Find where the given text appears and provide that cell's center as [X, Y] coordinate. 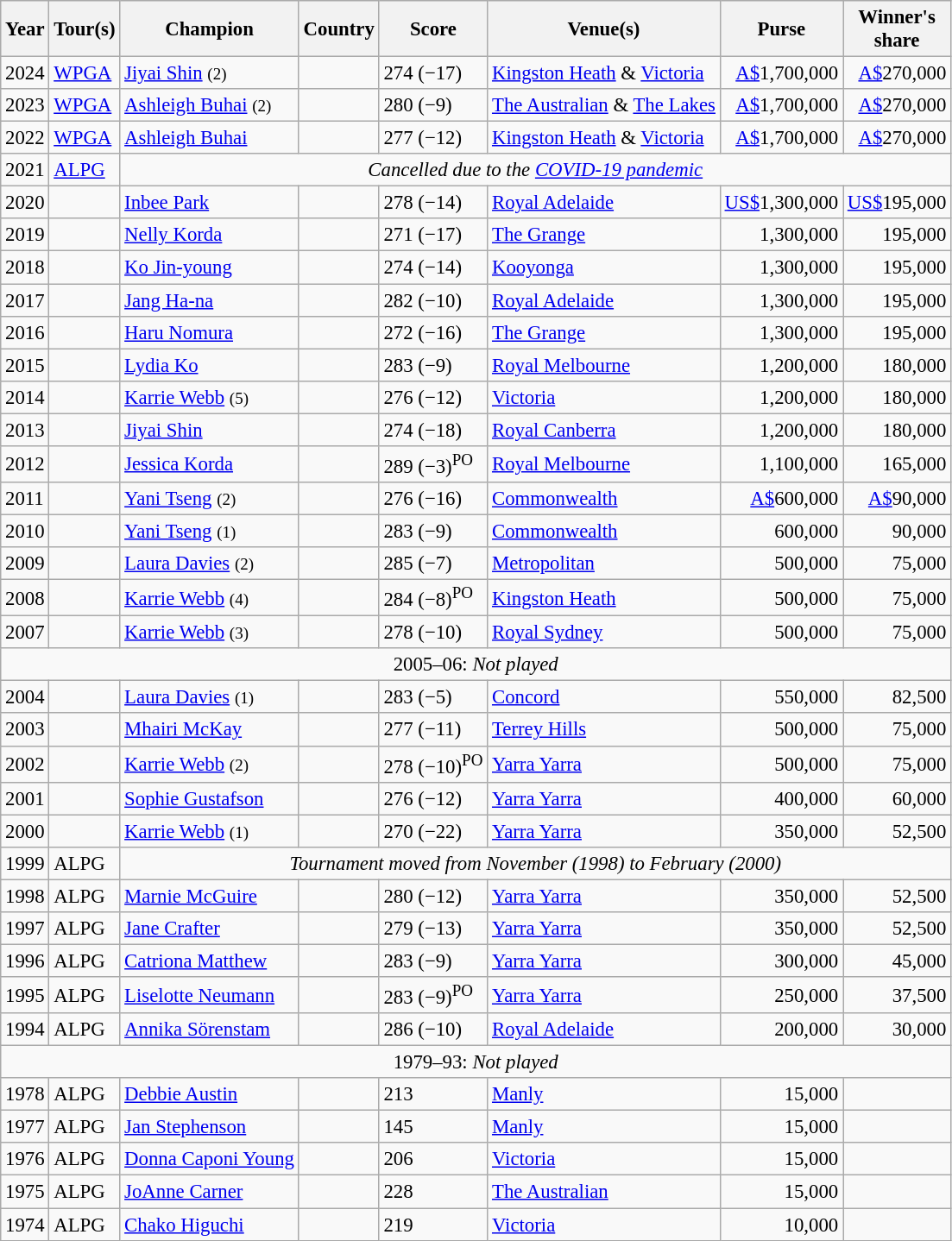
1977 [25, 1127]
2004 [25, 697]
1976 [25, 1159]
Inbee Park [209, 203]
2022 [25, 138]
270 (−22) [433, 831]
279 (−13) [433, 929]
Marnie McGuire [209, 896]
228 [433, 1192]
2013 [25, 430]
Karrie Webb (5) [209, 397]
US$195,000 [896, 203]
2014 [25, 397]
550,000 [781, 697]
90,000 [896, 531]
283 (−9)PO [433, 995]
Metropolitan [604, 564]
272 (−16) [433, 332]
280 (−9) [433, 105]
Jessica Korda [209, 464]
2023 [25, 105]
600,000 [781, 531]
213 [433, 1094]
274 (−18) [433, 430]
2016 [25, 332]
Liselotte Neumann [209, 995]
Yani Tseng (1) [209, 531]
Debbie Austin [209, 1094]
Score [433, 29]
Ashleigh Buhai (2) [209, 105]
US$1,300,000 [781, 203]
The Australian & The Lakes [604, 105]
Venue(s) [604, 29]
Champion [209, 29]
1996 [25, 961]
200,000 [781, 1030]
400,000 [781, 798]
Karrie Webb (2) [209, 764]
278 (−10)PO [433, 764]
30,000 [896, 1030]
1975 [25, 1192]
The Australian [604, 1192]
1999 [25, 864]
300,000 [781, 961]
2017 [25, 300]
Karrie Webb (1) [209, 831]
Royal Sydney [604, 633]
Royal Canberra [604, 430]
Purse [781, 29]
2020 [25, 203]
Sophie Gustafson [209, 798]
A$90,000 [896, 499]
45,000 [896, 961]
1995 [25, 995]
145 [433, 1127]
2021 [25, 170]
286 (−10) [433, 1030]
Terrey Hills [604, 730]
2010 [25, 531]
Country [338, 29]
284 (−8)PO [433, 598]
Lydia Ko [209, 365]
1998 [25, 896]
Cancelled due to the COVID-19 pandemic [535, 170]
276 (−16) [433, 499]
Year [25, 29]
206 [433, 1159]
2019 [25, 236]
1994 [25, 1030]
2024 [25, 73]
Chako Higuchi [209, 1225]
Laura Davies (2) [209, 564]
JoAnne Carner [209, 1192]
60,000 [896, 798]
Winner'sshare [896, 29]
Tour(s) [85, 29]
Donna Caponi Young [209, 1159]
10,000 [781, 1225]
Nelly Korda [209, 236]
278 (−14) [433, 203]
Karrie Webb (3) [209, 633]
Ko Jin-young [209, 268]
274 (−17) [433, 73]
Laura Davies (1) [209, 697]
Jiyai Shin (2) [209, 73]
82,500 [896, 697]
285 (−7) [433, 564]
Tournament moved from November (1998) to February (2000) [535, 864]
289 (−3)PO [433, 464]
2018 [25, 268]
Catriona Matthew [209, 961]
Haru Nomura [209, 332]
Jan Stephenson [209, 1127]
2007 [25, 633]
271 (−17) [433, 236]
165,000 [896, 464]
Kooyonga [604, 268]
Ashleigh Buhai [209, 138]
A$600,000 [781, 499]
Karrie Webb (4) [209, 598]
282 (−10) [433, 300]
Jang Ha-na [209, 300]
2000 [25, 831]
250,000 [781, 995]
219 [433, 1225]
Kingston Heath [604, 598]
Annika Sörenstam [209, 1030]
274 (−14) [433, 268]
Mhairi McKay [209, 730]
2011 [25, 499]
Jiyai Shin [209, 430]
283 (−5) [433, 697]
Yani Tseng (2) [209, 499]
37,500 [896, 995]
1,100,000 [781, 464]
2001 [25, 798]
2009 [25, 564]
1978 [25, 1094]
2015 [25, 365]
1997 [25, 929]
278 (−10) [433, 633]
277 (−12) [433, 138]
2012 [25, 464]
1974 [25, 1225]
280 (−12) [433, 896]
2002 [25, 764]
2003 [25, 730]
277 (−11) [433, 730]
2005–06: Not played [476, 665]
Concord [604, 697]
Jane Crafter [209, 929]
2008 [25, 598]
1979–93: Not played [476, 1062]
